Capture the cell that displays the provided text and extract its (x, y) central coordinate. 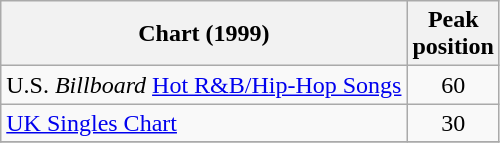
Chart (1999) (204, 34)
Peakposition (453, 34)
60 (453, 85)
30 (453, 123)
UK Singles Chart (204, 123)
U.S. Billboard Hot R&B/Hip-Hop Songs (204, 85)
